Find where the given text appears and provide that cell's center as [X, Y] coordinate. 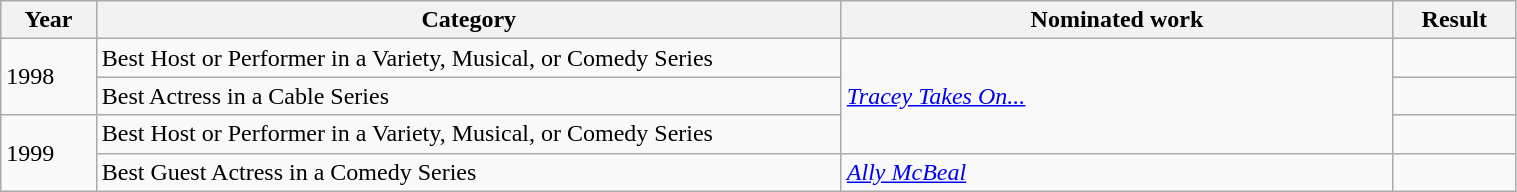
Best Actress in a Cable Series [468, 96]
Best Guest Actress in a Comedy Series [468, 172]
Category [468, 20]
Tracey Takes On... [1116, 96]
Nominated work [1116, 20]
Ally McBeal [1116, 172]
Result [1455, 20]
1999 [48, 153]
Year [48, 20]
1998 [48, 77]
